Detect which cell encompasses the target text, then output its [X, Y] center coordinate. 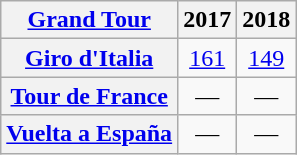
Giro d'Italia [90, 58]
2017 [208, 20]
Tour de France [90, 96]
161 [208, 58]
Grand Tour [90, 20]
Vuelta a España [90, 134]
149 [266, 58]
2018 [266, 20]
